For the text-containing cell, return its midpoint in [x, y] coordinate format. 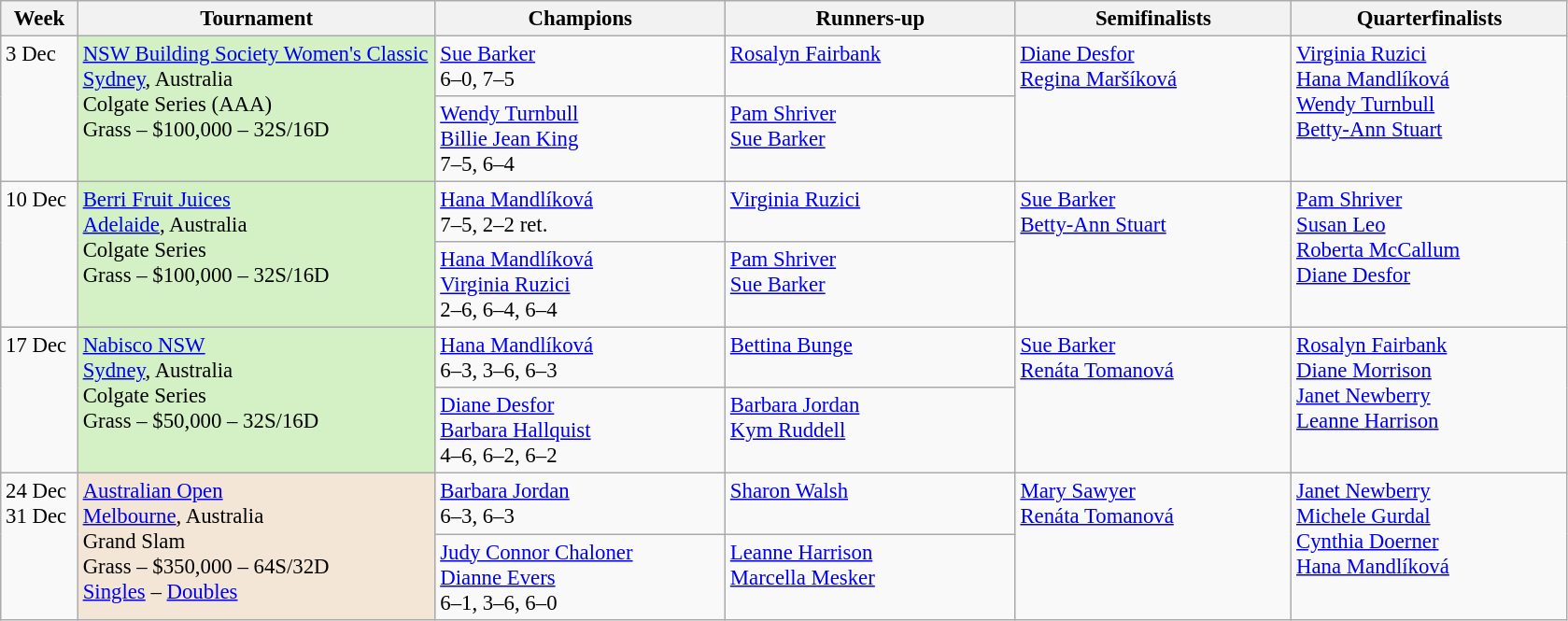
17 Dec [39, 401]
Virginia Ruzici [870, 213]
Hana Mandlíková Virginia Ruzici2–6, 6–4, 6–4 [581, 285]
Diane Desfor Regina Maršíková [1153, 109]
3 Dec [39, 109]
Australian Open Melbourne, AustraliaGrand SlamGrass – $350,000 – 64S/32DSingles – Doubles [256, 546]
Sharon Walsh [870, 504]
Mary Sawyer Renáta Tomanová [1153, 546]
24 Dec31 Dec [39, 546]
Rosalyn Fairbank Diane Morrison Janet Newberry Leanne Harrison [1430, 401]
Wendy Turnbull Billie Jean King 7–5, 6–4 [581, 139]
Pam Shriver Susan Leo Roberta McCallum Diane Desfor [1430, 255]
Janet Newberry Michele Gurdal Cynthia Doerner Hana Mandlíková [1430, 546]
Champions [581, 19]
Berri Fruit Juices Adelaide, Australia Colgate SeriesGrass – $100,000 – 32S/16D [256, 255]
Diane Desfor Barbara Hallquist4–6, 6–2, 6–2 [581, 431]
Sue Barker 6–0, 7–5 [581, 67]
Barbara Jordan Kym Ruddell [870, 431]
Tournament [256, 19]
Rosalyn Fairbank [870, 67]
Hana Mandlíková 7–5, 2–2 ret. [581, 213]
Judy Connor Chaloner Dianne Evers 6–1, 3–6, 6–0 [581, 577]
Quarterfinalists [1430, 19]
Leanne Harrison Marcella Mesker [870, 577]
Sue Barker Betty-Ann Stuart [1153, 255]
10 Dec [39, 255]
Barbara Jordan6–3, 6–3 [581, 504]
Runners-up [870, 19]
Semifinalists [1153, 19]
NSW Building Society Women's Classic Sydney, Australia Colgate Series (AAA)Grass – $100,000 – 32S/16D [256, 109]
Bettina Bunge [870, 359]
Hana Mandlíková 6–3, 3–6, 6–3 [581, 359]
Virginia Ruzici Hana Mandlíková Wendy Turnbull Betty-Ann Stuart [1430, 109]
Week [39, 19]
Nabisco NSW Sydney, Australia Colgate SeriesGrass – $50,000 – 32S/16D [256, 401]
Sue Barker Renáta Tomanová [1153, 401]
